Provide the [x, y] coordinate of the cell's center where the given text is located.  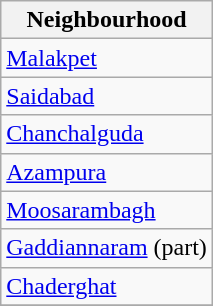
Chanchalguda [107, 134]
Moosarambagh [107, 210]
Gaddiannaram (part) [107, 248]
Chaderghat [107, 286]
Azampura [107, 172]
Neighbourhood [107, 20]
Saidabad [107, 96]
Malakpet [107, 58]
